For the text-containing cell, return its midpoint in [X, Y] coordinate format. 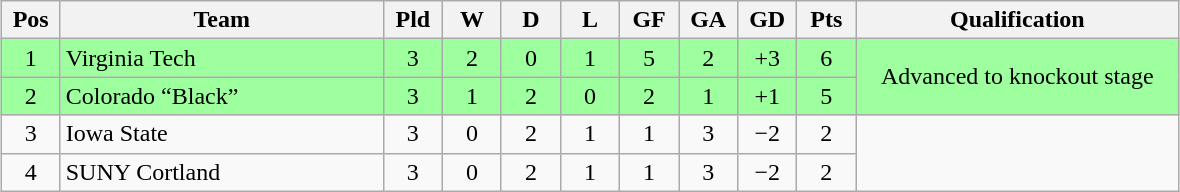
Advanced to knockout stage [1018, 77]
Qualification [1018, 20]
Iowa State [222, 134]
6 [826, 58]
Pld [412, 20]
Colorado “Black” [222, 96]
D [530, 20]
L [590, 20]
GF [650, 20]
Pos [30, 20]
+3 [768, 58]
Virginia Tech [222, 58]
4 [30, 172]
SUNY Cortland [222, 172]
W [472, 20]
GA [708, 20]
GD [768, 20]
+1 [768, 96]
Team [222, 20]
Pts [826, 20]
